Identify which cell holds the provided text, then report its [x, y] central coordinate. 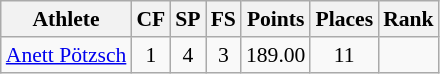
189.00 [276, 55]
CF [150, 19]
Anett Pötzsch [66, 55]
FS [224, 19]
1 [150, 55]
SP [188, 19]
Points [276, 19]
11 [344, 55]
Athlete [66, 19]
3 [224, 55]
Places [344, 19]
4 [188, 55]
Rank [408, 19]
